Return [x, y] of the center of cell containing provided text 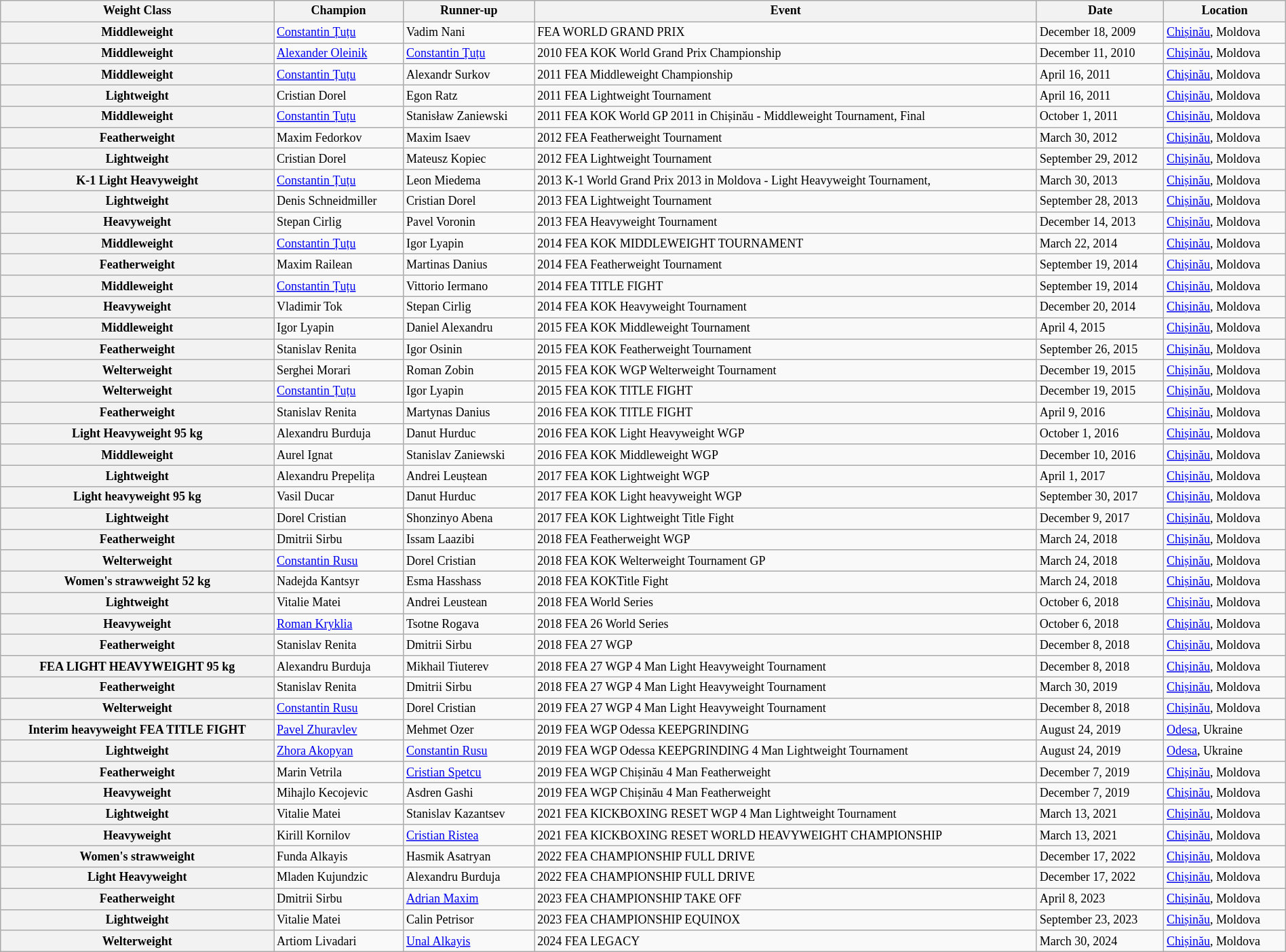
December 9, 2017 [1100, 518]
2017 FEA KOK Lightweight WGP [785, 476]
Mateusz Kopiec [469, 159]
Alexandru Prepelița [339, 476]
FEA LIGHT HEAVYWEIGHT 95 kg [137, 666]
2016 FEA KOK Middleweight WGP [785, 454]
December 11, 2010 [1100, 53]
October 1, 2016 [1100, 434]
Zhora Akopyan [339, 751]
2014 FEA TITLE FIGHT [785, 286]
Light Heavyweight 95 kg [137, 434]
Alexandr Surkov [469, 75]
March 22, 2014 [1100, 244]
Denis Schneidmiller [339, 201]
Funda Alkayis [339, 857]
2014 FEA Featherweight Tournament [785, 264]
2019 FEA WGP Odessa KEEPGRINDING 4 Man Lightweight Tournament [785, 751]
Roman Zobin [469, 370]
Mihajlo Kecojevic [339, 793]
Weight Class [137, 11]
2018 FEA KOKTitle Fight [785, 582]
2024 FEA LEGACY [785, 941]
2018 FEA World Series [785, 603]
March 30, 2019 [1100, 688]
Marin Vetrila [339, 772]
April 1, 2017 [1100, 476]
Andrei Leustean [469, 603]
April 9, 2016 [1100, 412]
Leon Miedema [469, 180]
Pavel Zhuravlev [339, 730]
Kirill Kornilov [339, 835]
2016 FEA KOK TITLE FIGHT [785, 412]
September 26, 2015 [1100, 350]
Nadejda Kantsyr [339, 582]
K-1 Light Heavyweight [137, 180]
2012 FEA Lightweight Tournament [785, 159]
2015 FEA KOK WGP Welterweight Tournament [785, 370]
Light heavyweight 95 kg [137, 498]
Andrei Leuștean [469, 476]
2018 FEA Featherweight WGP [785, 540]
2013 K-1 World Grand Prix 2013 in Moldova - Light Heavyweight Tournament, [785, 180]
Martinas Danius [469, 264]
2014 FEA KOK Heavyweight Tournament [785, 306]
Women's strawweight [137, 857]
September 30, 2017 [1100, 498]
Tsotne Rogava [469, 624]
2018 FEA 26 World Series [785, 624]
2021 FEA KICKBOXING RESET WORLD HEAVYWEIGHT CHAMPIONSHIP [785, 835]
2017 FEA KOK Lightweight Title Fight [785, 518]
2011 FEA Middleweight Championship [785, 75]
Stanislav Zaniewski [469, 454]
Calin Petrisor [469, 919]
Martynas Danius [469, 412]
October 1, 2011 [1100, 117]
2021 FEA KICKBOXING RESET WGP 4 Man Lightweight Tournament [785, 814]
Maxim Fedorkov [339, 138]
Issam Laazibi [469, 540]
December 14, 2013 [1100, 222]
Runner-up [469, 11]
2019 FEA 27 WGP 4 Man Light Heavyweight Tournament [785, 708]
Stanislav Kazantsev [469, 814]
2023 FEA CHAMPIONSHIP TAKE OFF [785, 899]
Mehmet Ozer [469, 730]
Shonzinyo Abena [469, 518]
Igor Osinin [469, 350]
December 10, 2016 [1100, 454]
Asdren Gashi [469, 793]
2010 FEA KOK World Grand Prix Championship [785, 53]
March 30, 2012 [1100, 138]
2018 FEA KOK Welterweight Tournament GP [785, 560]
Hasmik Asatryan [469, 857]
Cristian Ristea [469, 835]
2015 FEA KOK Middleweight Tournament [785, 328]
FEA WORLD GRAND PRIX [785, 33]
Stanisław Zaniewski [469, 117]
Unal Alkayis [469, 941]
2018 FEA 27 WGP [785, 646]
Vladimir Tok [339, 306]
Light Heavyweight [137, 877]
March 30, 2013 [1100, 180]
2012 FEA Featherweight Tournament [785, 138]
Adrian Maxim [469, 899]
Roman Kryklia [339, 624]
Aurel Ignat [339, 454]
2017 FEA KOK Light heavyweight WGP [785, 498]
Maxim Isaev [469, 138]
2011 FEA Lightweight Tournament [785, 95]
Mikhail Tiuterev [469, 666]
Vasil Ducar [339, 498]
Esma Hasshass [469, 582]
Vadim Nani [469, 33]
April 8, 2023 [1100, 899]
2023 FEA CHAMPIONSHIP EQUINOX [785, 919]
Pavel Voronin [469, 222]
Cristian Spetcu [469, 772]
September 28, 2013 [1100, 201]
Artiom Livadari [339, 941]
Location [1225, 11]
2015 FEA KOK TITLE FIGHT [785, 392]
Daniel Alexandru [469, 328]
Maxim Railean [339, 264]
September 29, 2012 [1100, 159]
2016 FEA KOK Light Heavyweight WGP [785, 434]
March 30, 2024 [1100, 941]
2013 FEA Lightweight Tournament [785, 201]
2013 FEA Heavyweight Tournament [785, 222]
April 4, 2015 [1100, 328]
December 20, 2014 [1100, 306]
December 18, 2009 [1100, 33]
Vittorio Iermano [469, 286]
September 23, 2023 [1100, 919]
Mladen Kujundzic [339, 877]
Egon Ratz [469, 95]
Event [785, 11]
Women's strawweight 52 kg [137, 582]
2011 FEA KOK World GP 2011 in Chișinău - Middleweight Tournament, Final [785, 117]
Interim heavyweight FEA TITLE FIGHT [137, 730]
Alexander Oleinik [339, 53]
2015 FEA KOK Featherweight Tournament [785, 350]
Date [1100, 11]
2019 FEA WGP Odessa KEEPGRINDING [785, 730]
Champion [339, 11]
2014 FEA KOK MIDDLEWEIGHT TOURNAMENT [785, 244]
Serghei Morari [339, 370]
